Search for the cell housing the specified text and yield its [X, Y] center coordinate. 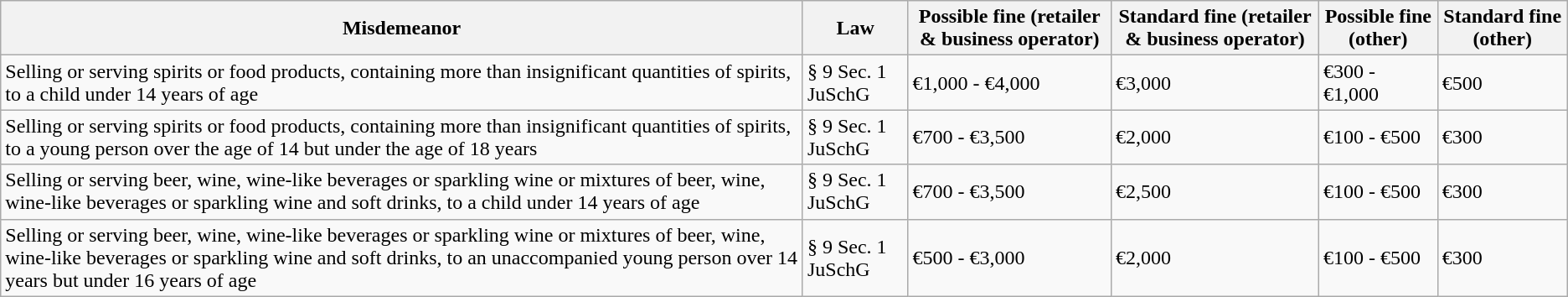
€1,000 - €4,000 [1010, 82]
Selling or serving spirits or food products, containing more than insignificant quantities of spirits, to a child under 14 years of age [402, 82]
€500 - €3,000 [1010, 258]
Law [855, 29]
€300 - €1,000 [1378, 82]
Standard fine (other) [1503, 29]
Standard fine (retailer & business operator) [1215, 29]
€3,000 [1215, 82]
Misdemeanor [402, 29]
€2,500 [1215, 191]
Possible fine (other) [1378, 29]
Possible fine (retailer & business operator) [1010, 29]
€500 [1503, 82]
